Extract the [x, y] coordinate from the center of the cell holding the provided text.  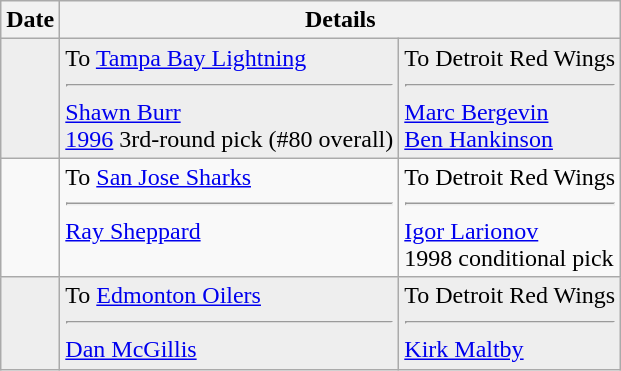
Date [30, 20]
To Detroit Red WingsKirk Maltby [510, 323]
To Detroit Red WingsIgor Larionov1998 conditional pick [510, 218]
To San Jose SharksRay Sheppard [230, 218]
To Edmonton OilersDan McGillis [230, 323]
Details [340, 20]
To Detroit Red WingsMarc BergevinBen Hankinson [510, 98]
To Tampa Bay LightningShawn Burr 1996 3rd-round pick (#80 overall) [230, 98]
